Pinpoint the cell where the given text exists, returning its (x, y) midpoint coordinate. 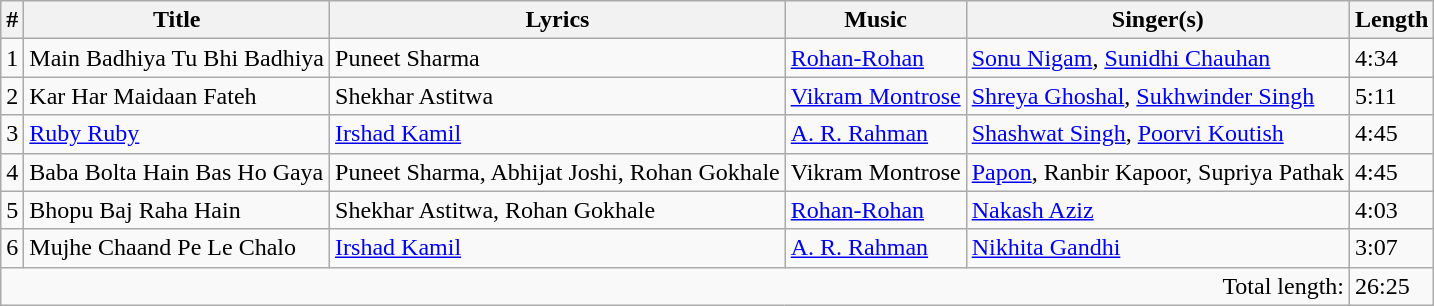
2 (12, 96)
5 (12, 210)
Papon, Ranbir Kapoor, Supriya Pathak (1158, 172)
26:25 (1392, 286)
Nakash Aziz (1158, 210)
Singer(s) (1158, 20)
Kar Har Maidaan Fateh (177, 96)
3:07 (1392, 248)
Shekhar Astitwa (558, 96)
Main Badhiya Tu Bhi Badhiya (177, 58)
Bhopu Baj Raha Hain (177, 210)
Mujhe Chaand Pe Le Chalo (177, 248)
Title (177, 20)
Nikhita Gandhi (1158, 248)
Lyrics (558, 20)
4:03 (1392, 210)
Puneet Sharma, Abhijat Joshi, Rohan Gokhale (558, 172)
Ruby Ruby (177, 134)
1 (12, 58)
Baba Bolta Hain Bas Ho Gaya (177, 172)
Puneet Sharma (558, 58)
6 (12, 248)
Music (876, 20)
Sonu Nigam, Sunidhi Chauhan (1158, 58)
5:11 (1392, 96)
Shashwat Singh, Poorvi Koutish (1158, 134)
4:34 (1392, 58)
Shekhar Astitwa, Rohan Gokhale (558, 210)
3 (12, 134)
# (12, 20)
Total length: (676, 286)
Length (1392, 20)
4 (12, 172)
Shreya Ghoshal, Sukhwinder Singh (1158, 96)
